Determine the (x, y) coordinate at the center of the cell enclosing the given text.  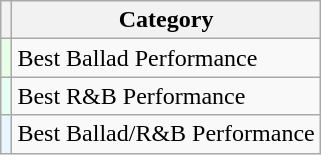
Category (166, 20)
Best Ballad/R&B Performance (166, 134)
Best R&B Performance (166, 96)
Best Ballad Performance (166, 58)
